Scan for the cell matching the given text and deliver its (x, y) coordinate at center. 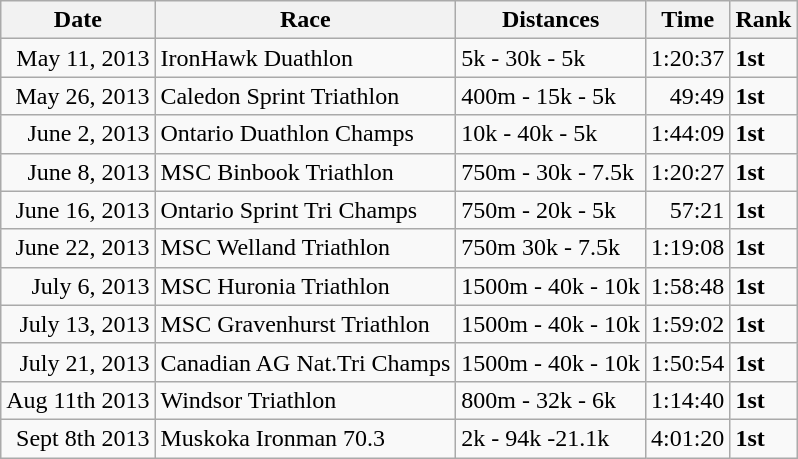
750m - 20k - 5k (551, 210)
4:01:20 (687, 438)
July 13, 2013 (78, 324)
1:58:48 (687, 286)
400m - 15k - 5k (551, 96)
June 2, 2013 (78, 134)
5k - 30k - 5k (551, 58)
1:14:40 (687, 400)
1:44:09 (687, 134)
Windsor Triathlon (306, 400)
1:19:08 (687, 248)
Rank (764, 20)
Caledon Sprint Triathlon (306, 96)
1:20:27 (687, 172)
2k - 94k -21.1k (551, 438)
MSC Huronia Triathlon (306, 286)
MSC Gravenhurst Triathlon (306, 324)
750m 30k - 7.5k (551, 248)
1:59:02 (687, 324)
Sept 8th 2013 (78, 438)
June 22, 2013 (78, 248)
10k - 40k - 5k (551, 134)
May 11, 2013 (78, 58)
July 21, 2013 (78, 362)
1:20:37 (687, 58)
Muskoka Ironman 70.3 (306, 438)
June 16, 2013 (78, 210)
Time (687, 20)
May 26, 2013 (78, 96)
June 8, 2013 (78, 172)
MSC Welland Triathlon (306, 248)
49:49 (687, 96)
750m - 30k - 7.5k (551, 172)
IronHawk Duathlon (306, 58)
Date (78, 20)
1:50:54 (687, 362)
MSC Binbook Triathlon (306, 172)
July 6, 2013 (78, 286)
Aug 11th 2013 (78, 400)
57:21 (687, 210)
Race (306, 20)
Distances (551, 20)
Ontario Duathlon Champs (306, 134)
800m - 32k - 6k (551, 400)
Ontario Sprint Tri Champs (306, 210)
Canadian AG Nat.Tri Champs (306, 362)
